Find where the given text appears and provide that cell's center as (x, y) coordinate. 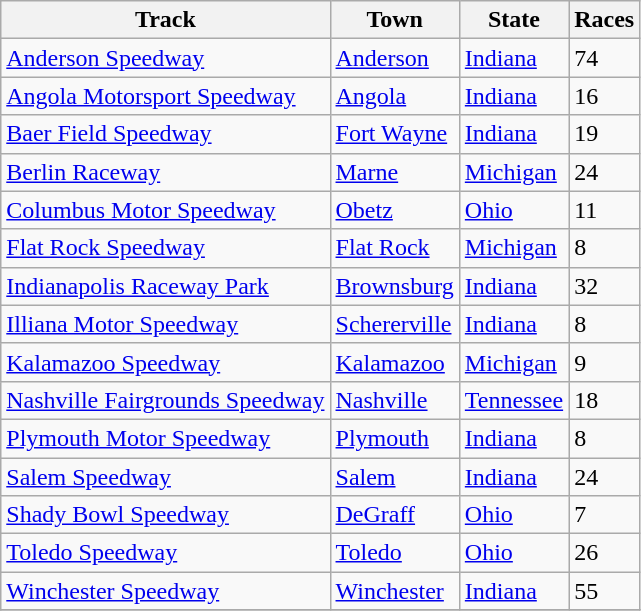
Baer Field Speedway (166, 134)
Columbus Motor Speedway (166, 210)
Angola (394, 96)
State (514, 20)
Nashville (394, 400)
Kalamazoo Speedway (166, 362)
Marne (394, 172)
Kalamazoo (394, 362)
Illiana Motor Speedway (166, 324)
26 (604, 553)
Angola Motorsport Speedway (166, 96)
32 (604, 286)
Schererville (394, 324)
Fort Wayne (394, 134)
Anderson Speedway (166, 58)
74 (604, 58)
Flat Rock Speedway (166, 248)
Plymouth Motor Speedway (166, 438)
7 (604, 515)
Plymouth (394, 438)
Flat Rock (394, 248)
Winchester (394, 591)
Berlin Raceway (166, 172)
16 (604, 96)
19 (604, 134)
Obetz (394, 210)
55 (604, 591)
DeGraff (394, 515)
Winchester Speedway (166, 591)
Brownsburg (394, 286)
Salem Speedway (166, 477)
Anderson (394, 58)
Indianapolis Raceway Park (166, 286)
Tennessee (514, 400)
11 (604, 210)
Races (604, 20)
9 (604, 362)
18 (604, 400)
Track (166, 20)
Nashville Fairgrounds Speedway (166, 400)
Shady Bowl Speedway (166, 515)
Town (394, 20)
Toledo Speedway (166, 553)
Salem (394, 477)
Toledo (394, 553)
